Search for the cell housing the specified text and yield its (X, Y) center coordinate. 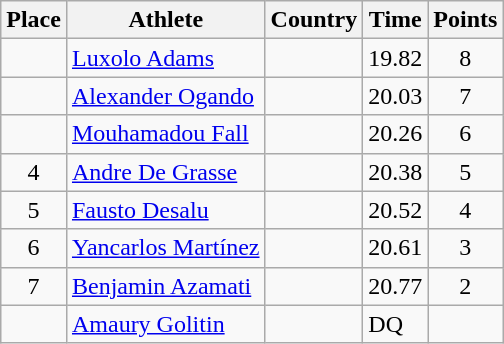
DQ (396, 324)
20.26 (396, 134)
20.61 (396, 248)
Amaury Golitin (166, 324)
Yancarlos Martínez (166, 248)
Athlete (166, 20)
Fausto Desalu (166, 210)
19.82 (396, 58)
Benjamin Azamati (166, 286)
Andre De Grasse (166, 172)
Points (466, 20)
20.77 (396, 286)
3 (466, 248)
20.38 (396, 172)
20.52 (396, 210)
Mouhamadou Fall (166, 134)
Time (396, 20)
Luxolo Adams (166, 58)
8 (466, 58)
2 (466, 286)
20.03 (396, 96)
Alexander Ogando (166, 96)
Country (314, 20)
Place (34, 20)
